For the text-containing cell, return its midpoint in [x, y] coordinate format. 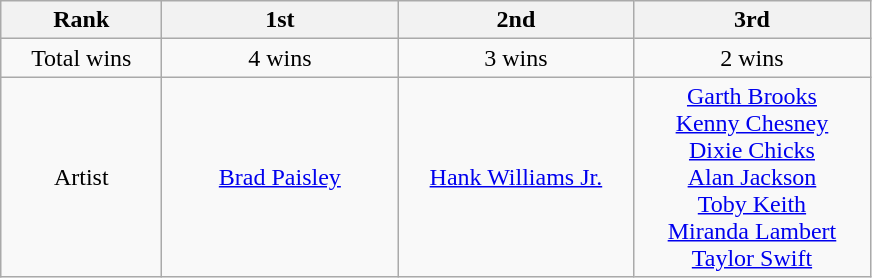
4 wins [280, 58]
Rank [82, 20]
2 wins [752, 58]
Brad Paisley [280, 177]
Total wins [82, 58]
1st [280, 20]
3rd [752, 20]
Hank Williams Jr. [516, 177]
3 wins [516, 58]
Garth Brooks Kenny Chesney Dixie Chicks Alan Jackson Toby Keith Miranda Lambert Taylor Swift [752, 177]
2nd [516, 20]
Artist [82, 177]
